Capture the cell that displays the provided text and extract its [X, Y] central coordinate. 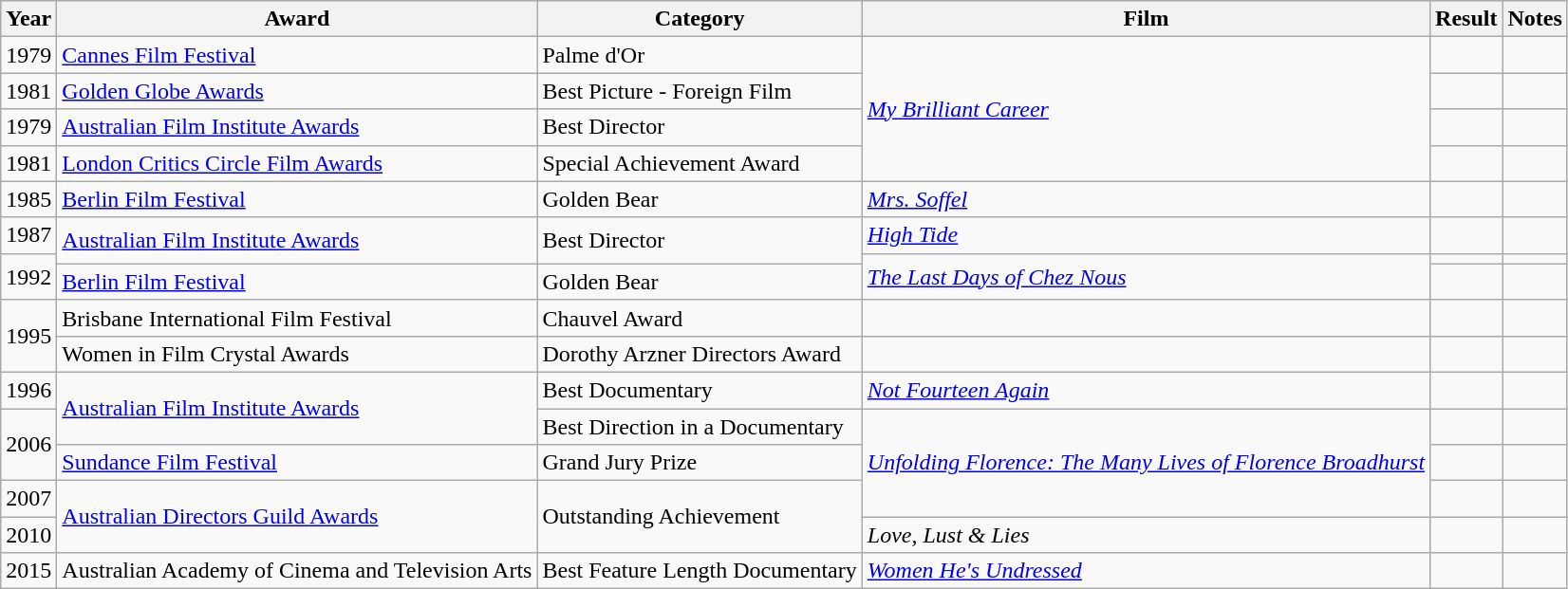
1985 [28, 199]
Category [700, 19]
The Last Days of Chez Nous [1146, 277]
Cannes Film Festival [297, 55]
Outstanding Achievement [700, 517]
1996 [28, 390]
2015 [28, 571]
Mrs. Soffel [1146, 199]
Best Picture - Foreign Film [700, 91]
Love, Lust & Lies [1146, 535]
Women He's Undressed [1146, 571]
1995 [28, 336]
High Tide [1146, 235]
2010 [28, 535]
Golden Globe Awards [297, 91]
1992 [28, 277]
Best Documentary [700, 390]
Brisbane International Film Festival [297, 318]
Special Achievement Award [700, 163]
1987 [28, 235]
Chauvel Award [700, 318]
Film [1146, 19]
Women in Film Crystal Awards [297, 354]
Award [297, 19]
Notes [1535, 19]
Grand Jury Prize [700, 463]
2007 [28, 499]
2006 [28, 444]
Australian Academy of Cinema and Television Arts [297, 571]
Best Direction in a Documentary [700, 426]
My Brilliant Career [1146, 109]
Palme d'Or [700, 55]
London Critics Circle Film Awards [297, 163]
Year [28, 19]
Best Feature Length Documentary [700, 571]
Result [1466, 19]
Sundance Film Festival [297, 463]
Not Fourteen Again [1146, 390]
Australian Directors Guild Awards [297, 517]
Unfolding Florence: The Many Lives of Florence Broadhurst [1146, 462]
Dorothy Arzner Directors Award [700, 354]
